Output the (X, Y) coordinate of the center of the cell containing the given text.  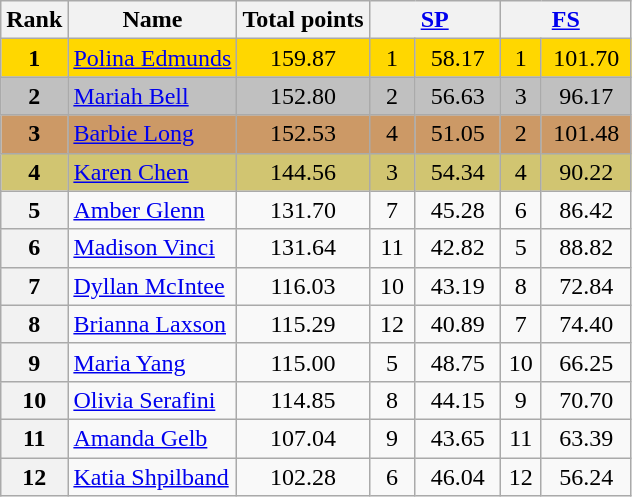
FS (566, 20)
Dyllan McIntee (152, 286)
40.89 (458, 324)
56.63 (458, 96)
152.80 (303, 96)
43.19 (458, 286)
44.15 (458, 400)
Amber Glenn (152, 210)
56.24 (586, 477)
115.00 (303, 362)
70.70 (586, 400)
45.28 (458, 210)
42.82 (458, 248)
Amanda Gelb (152, 438)
Name (152, 20)
48.75 (458, 362)
Rank (34, 20)
144.56 (303, 172)
54.34 (458, 172)
96.17 (586, 96)
152.53 (303, 134)
86.42 (586, 210)
SP (434, 20)
88.82 (586, 248)
Katia Shpilband (152, 477)
107.04 (303, 438)
Barbie Long (152, 134)
72.84 (586, 286)
101.48 (586, 134)
66.25 (586, 362)
114.85 (303, 400)
Brianna Laxson (152, 324)
102.28 (303, 477)
101.70 (586, 58)
131.70 (303, 210)
90.22 (586, 172)
Mariah Bell (152, 96)
159.87 (303, 58)
Karen Chen (152, 172)
43.65 (458, 438)
116.03 (303, 286)
Total points (303, 20)
115.29 (303, 324)
46.04 (458, 477)
63.39 (586, 438)
131.64 (303, 248)
Olivia Serafini (152, 400)
51.05 (458, 134)
Polina Edmunds (152, 58)
58.17 (458, 58)
74.40 (586, 324)
Maria Yang (152, 362)
Madison Vinci (152, 248)
